Return (X, Y) of the center of cell containing provided text 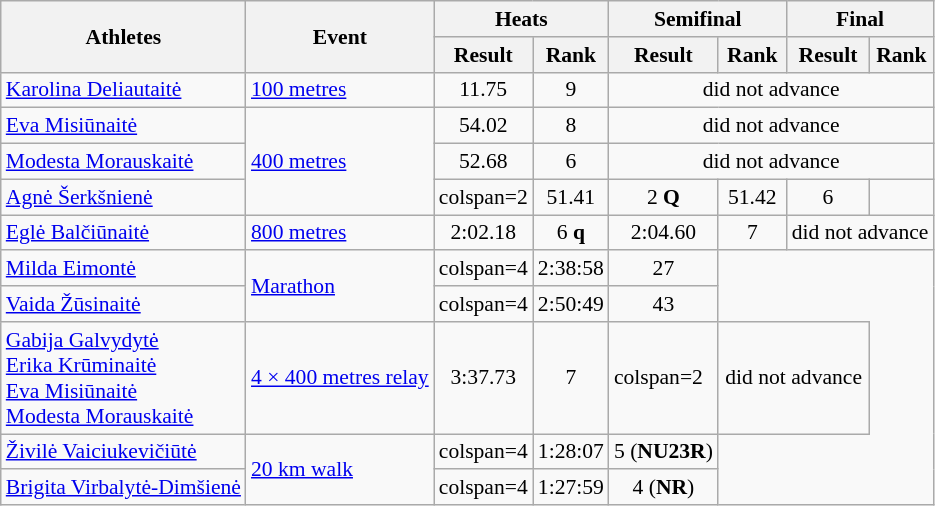
4 × 400 metres relay (340, 378)
51.41 (571, 197)
Agnė Šerkšnienė (124, 197)
Semifinal (698, 19)
Eglė Balčiūnaitė (124, 233)
2 Q (664, 197)
2:02.18 (484, 233)
400 metres (340, 162)
Milda Eimontė (124, 269)
27 (664, 269)
100 metres (340, 90)
Brigita Virbalytė-Dimšienė (124, 488)
8 (571, 126)
Marathon (340, 286)
51.42 (752, 197)
5 (NU23R) (664, 452)
11.75 (484, 90)
Živilė Vaiciukevičiūtė (124, 452)
2:04.60 (664, 233)
1:28:07 (571, 452)
6 q (571, 233)
800 metres (340, 233)
3:37.73 (484, 378)
54.02 (484, 126)
43 (664, 304)
2:38:58 (571, 269)
4 (NR) (664, 488)
Gabija GalvydytėErika KrūminaitėEva MisiūnaitėModesta Morauskaitė (124, 378)
Vaida Žūsinaitė (124, 304)
52.68 (484, 162)
Athletes (124, 36)
20 km walk (340, 470)
Heats (522, 19)
Event (340, 36)
1:27:59 (571, 488)
2:50:49 (571, 304)
Karolina Deliautaitė (124, 90)
Modesta Morauskaitė (124, 162)
Eva Misiūnaitė (124, 126)
9 (571, 90)
Final (860, 19)
